For the text-containing cell, return its midpoint in [x, y] coordinate format. 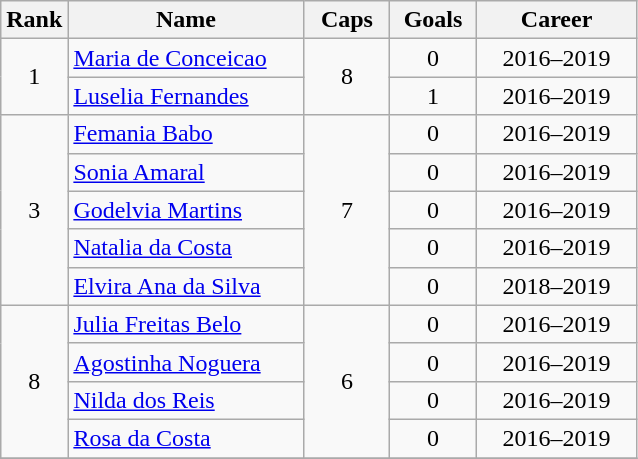
Godelvia Martins [186, 210]
Natalia da Costa [186, 248]
Nilda dos Reis [186, 400]
Maria de Conceicao [186, 58]
Name [186, 20]
Rosa da Costa [186, 438]
Luselia Fernandes [186, 96]
Rank [34, 20]
Elvira Ana da Silva [186, 286]
3 [34, 210]
Goals [433, 20]
Femania Babo [186, 134]
7 [347, 210]
2018–2019 [556, 286]
Career [556, 20]
Agostinha Noguera [186, 362]
6 [347, 381]
Julia Freitas Belo [186, 324]
Caps [347, 20]
Sonia Amaral [186, 172]
